Return [x, y] of the center of cell containing provided text 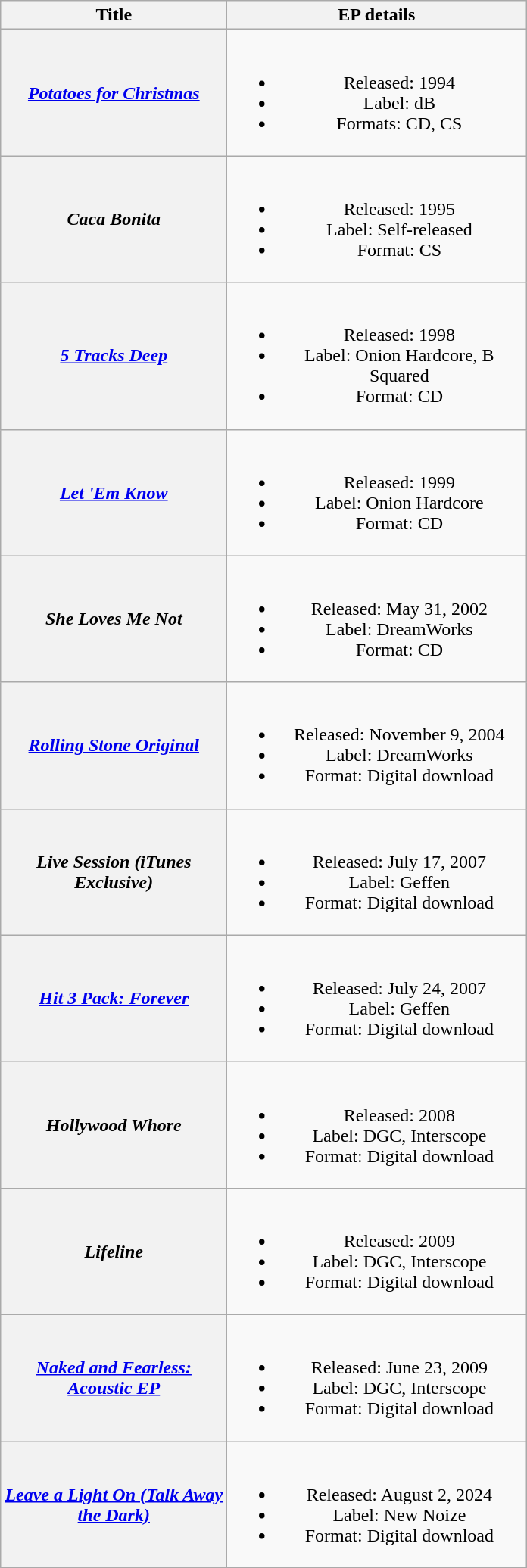
Released: July 24, 2007Label: GeffenFormat: Digital download [377, 998]
She Loves Me Not [114, 619]
Lifeline [114, 1251]
Released: 2008Label: DGC, InterscopeFormat: Digital download [377, 1125]
Potatoes for Christmas [114, 92]
Released: August 2, 2024Label: New NoizeFormat: Digital download [377, 1505]
5 Tracks Deep [114, 356]
Released: 1999Label: Onion HardcoreFormat: CD [377, 492]
EP details [377, 15]
Released: November 9, 2004Label: DreamWorksFormat: Digital download [377, 745]
Released: June 23, 2009Label: DGC, InterscopeFormat: Digital download [377, 1378]
Released: 2009Label: DGC, InterscopeFormat: Digital download [377, 1251]
Released: 1995Label: Self-releasedFormat: CS [377, 220]
Released: 1994Label: dBFormats: CD, CS [377, 92]
Released: May 31, 2002Label: DreamWorksFormat: CD [377, 619]
Hollywood Whore [114, 1125]
Live Session (iTunes Exclusive) [114, 872]
Released: July 17, 2007Label: GeffenFormat: Digital download [377, 872]
Hit 3 Pack: Forever [114, 998]
Naked and Fearless: Acoustic EP [114, 1378]
Leave a Light On (Talk Away the Dark) [114, 1505]
Released: 1998Label: Onion Hardcore, B SquaredFormat: CD [377, 356]
Caca Bonita [114, 220]
Rolling Stone Original [114, 745]
Title [114, 15]
Let 'Em Know [114, 492]
